Extract the [X, Y] coordinate from the center of the cell holding the provided text.  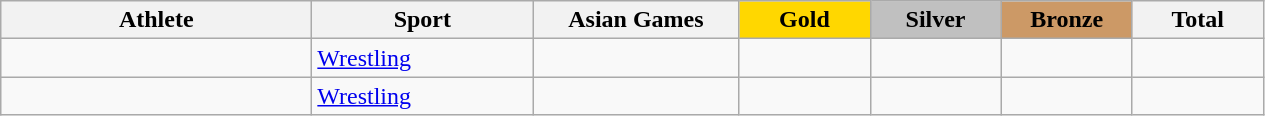
Silver [936, 20]
Bronze [1066, 20]
Total [1198, 20]
Gold [804, 20]
Athlete [156, 20]
Sport [422, 20]
Asian Games [636, 20]
